From the cell containing the given text, extract its center point as [x, y] coordinate. 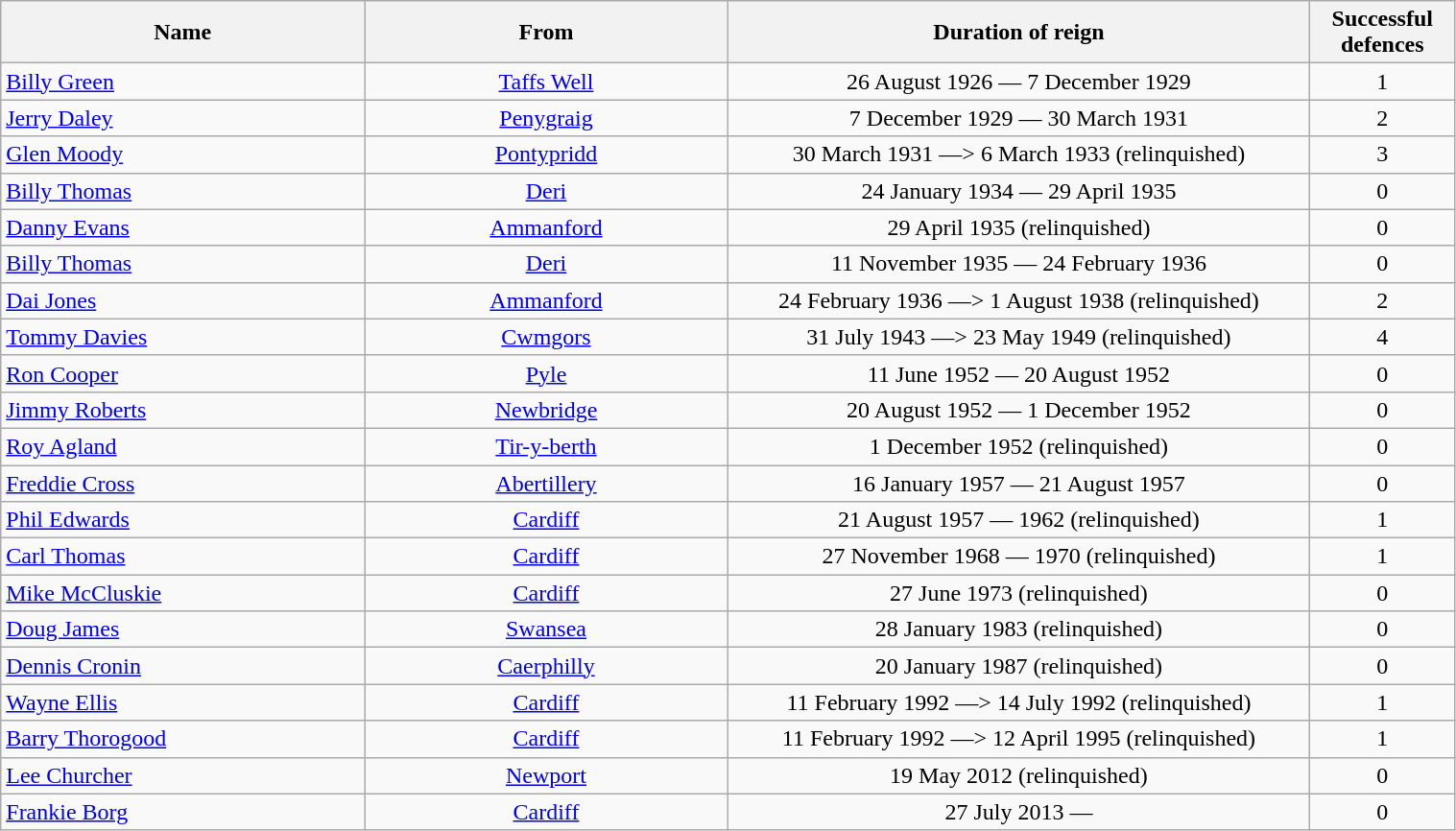
21 August 1957 — 1962 (relinquished) [1018, 520]
Frankie Borg [182, 812]
31 July 1943 —> 23 May 1949 (relinquished) [1018, 337]
3 [1382, 154]
24 January 1934 — 29 April 1935 [1018, 191]
Taffs Well [547, 82]
4 [1382, 337]
28 January 1983 (relinquished) [1018, 629]
19 May 2012 (relinquished) [1018, 775]
Dai Jones [182, 300]
Cwmgors [547, 337]
Mike McCluskie [182, 593]
Dennis Cronin [182, 666]
Penygraig [547, 118]
27 November 1968 — 1970 (relinquished) [1018, 557]
11 February 1992 —> 12 April 1995 (relinquished) [1018, 739]
Tir-y-berth [547, 446]
Freddie Cross [182, 483]
Roy Agland [182, 446]
Newbridge [547, 410]
Lee Churcher [182, 775]
Duration of reign [1018, 33]
27 June 1973 (relinquished) [1018, 593]
24 February 1936 —> 1 August 1938 (relinquished) [1018, 300]
Glen Moody [182, 154]
Pontypridd [547, 154]
16 January 1957 — 21 August 1957 [1018, 483]
Carl Thomas [182, 557]
11 February 1992 —> 14 July 1992 (relinquished) [1018, 702]
27 July 2013 — [1018, 812]
Abertillery [547, 483]
26 August 1926 — 7 December 1929 [1018, 82]
Caerphilly [547, 666]
Tommy Davies [182, 337]
Name [182, 33]
11 June 1952 — 20 August 1952 [1018, 373]
Barry Thorogood [182, 739]
1 December 1952 (relinquished) [1018, 446]
Successful defences [1382, 33]
7 December 1929 — 30 March 1931 [1018, 118]
Jimmy Roberts [182, 410]
29 April 1935 (relinquished) [1018, 227]
20 January 1987 (relinquished) [1018, 666]
Swansea [547, 629]
20 August 1952 — 1 December 1952 [1018, 410]
From [547, 33]
Billy Green [182, 82]
Pyle [547, 373]
30 March 1931 —> 6 March 1933 (relinquished) [1018, 154]
Ron Cooper [182, 373]
Jerry Daley [182, 118]
Wayne Ellis [182, 702]
Doug James [182, 629]
Danny Evans [182, 227]
Phil Edwards [182, 520]
Newport [547, 775]
11 November 1935 — 24 February 1936 [1018, 264]
